Search for the cell housing the specified text and yield its [X, Y] center coordinate. 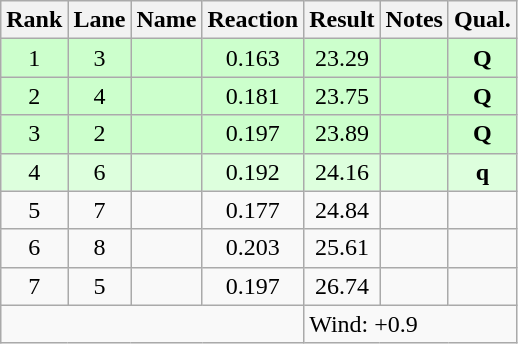
0.203 [253, 248]
Rank [34, 20]
0.192 [253, 172]
26.74 [342, 286]
1 [34, 58]
Notes [414, 20]
23.29 [342, 58]
24.16 [342, 172]
8 [100, 248]
0.181 [253, 96]
25.61 [342, 248]
Qual. [482, 20]
23.75 [342, 96]
24.84 [342, 210]
Name [166, 20]
q [482, 172]
Result [342, 20]
23.89 [342, 134]
0.163 [253, 58]
Wind: +0.9 [410, 324]
0.177 [253, 210]
Lane [100, 20]
Reaction [253, 20]
